Return (x, y) of the center of cell containing provided text 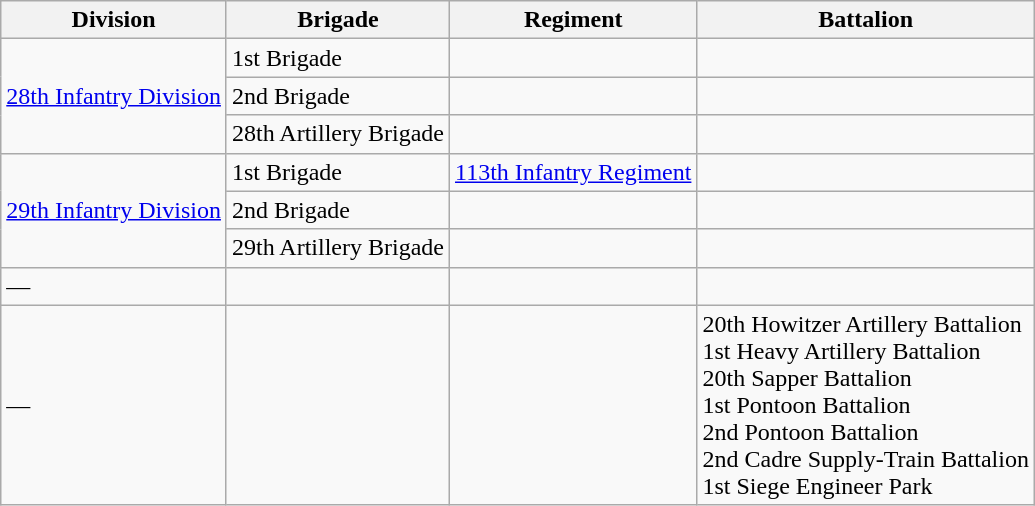
Regiment (572, 20)
Battalion (866, 20)
Division (114, 20)
28th Infantry Division (114, 96)
28th Artillery Brigade (338, 134)
29th Artillery Brigade (338, 248)
29th Infantry Division (114, 210)
113th Infantry Regiment (572, 172)
Brigade (338, 20)
